Output the (X, Y) coordinate of the center of the cell containing the given text.  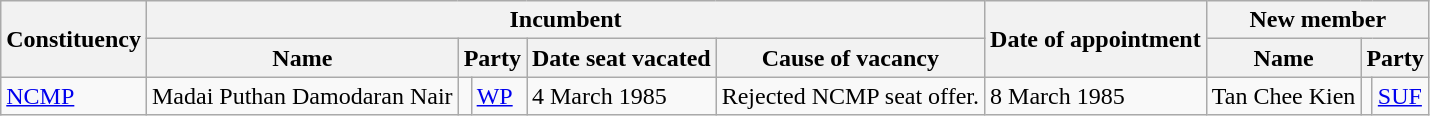
Incumbent (565, 20)
Cause of vacancy (850, 58)
New member (1318, 20)
Rejected NCMP seat offer. (850, 96)
Date of appointment (1096, 39)
Constituency (74, 39)
SUF (1400, 96)
WP (498, 96)
Tan Chee Kien (1284, 96)
Date seat vacated (621, 58)
Madai Puthan Damodaran Nair (302, 96)
NCMP (74, 96)
4 March 1985 (621, 96)
8 March 1985 (1096, 96)
